Search for the cell housing the specified text and yield its [x, y] center coordinate. 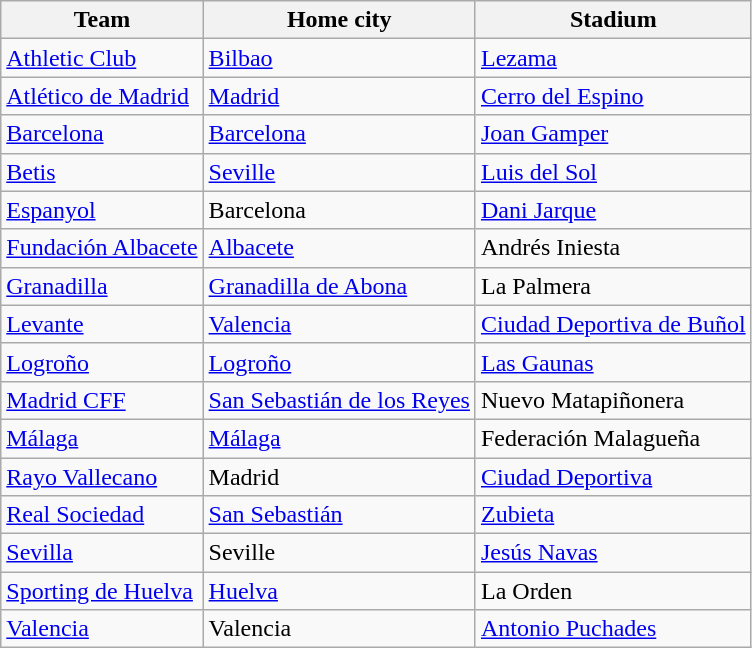
Nuevo Matapiñonera [613, 400]
Granadilla [102, 286]
Ciudad Deportiva [613, 477]
Fundación Albacete [102, 248]
Athletic Club [102, 58]
Lezama [613, 58]
La Orden [613, 591]
Andrés Iniesta [613, 248]
Zubieta [613, 515]
Real Sociedad [102, 515]
Bilbao [339, 58]
Jesús Navas [613, 553]
Antonio Puchades [613, 629]
Espanyol [102, 210]
Stadium [613, 20]
Rayo Vallecano [102, 477]
Luis del Sol [613, 172]
La Palmera [613, 286]
Team [102, 20]
Levante [102, 324]
Albacete [339, 248]
San Sebastián de los Reyes [339, 400]
Huelva [339, 591]
Granadilla de Abona [339, 286]
Federación Malagueña [613, 438]
Sevilla [102, 553]
Atlético de Madrid [102, 96]
Joan Gamper [613, 134]
Dani Jarque [613, 210]
Home city [339, 20]
Madrid CFF [102, 400]
Betis [102, 172]
Cerro del Espino [613, 96]
Ciudad Deportiva de Buñol [613, 324]
Las Gaunas [613, 362]
San Sebastián [339, 515]
Sporting de Huelva [102, 591]
